Capture the cell that displays the provided text and extract its (x, y) central coordinate. 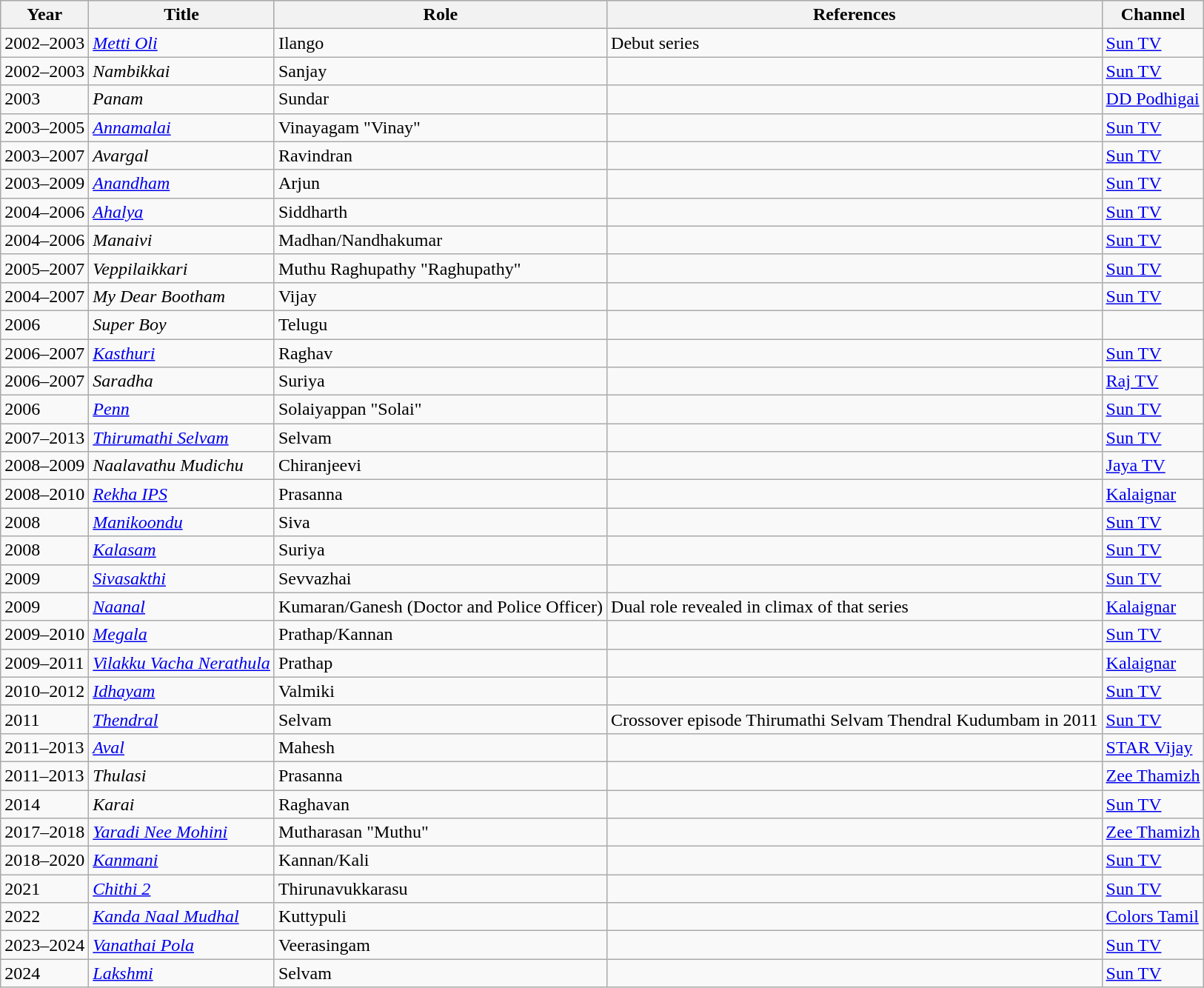
Chiranjeevi (440, 466)
2003–2005 (44, 127)
Telugu (440, 324)
Sivasakthi (182, 578)
Saradha (182, 381)
Debut series (854, 43)
Manaivi (182, 240)
Sundar (440, 99)
Ahalya (182, 212)
2018–2020 (44, 861)
Prathap (440, 663)
Year (44, 15)
Annamalai (182, 127)
Sanjay (440, 71)
Manikoondu (182, 522)
2008–2009 (44, 466)
Nambikkai (182, 71)
Vanathai Pola (182, 945)
Kalasam (182, 550)
Vinayagam "Vinay" (440, 127)
References (854, 15)
Anandham (182, 184)
Megala (182, 635)
Title (182, 15)
Valmiki (440, 691)
2009–2011 (44, 663)
Metti Oli (182, 43)
2003 (44, 99)
Thendral (182, 719)
Kanda Naal Mudhal (182, 917)
Vijay (440, 296)
2014 (44, 804)
Solaiyappan "Solai" (440, 410)
2023–2024 (44, 945)
Thirumathi Selvam (182, 438)
2021 (44, 889)
Crossover episode Thirumathi Selvam Thendral Kudumbam in 2011 (854, 719)
2005–2007 (44, 268)
2017–2018 (44, 832)
Vilakku Vacha Nerathula (182, 663)
Role (440, 15)
Muthu Raghupathy "Raghupathy" (440, 268)
Kanmani (182, 861)
2009–2010 (44, 635)
2003–2009 (44, 184)
Panam (182, 99)
Dual role revealed in climax of that series (854, 607)
Kuttypuli (440, 917)
DD Podhigai (1153, 99)
2007–2013 (44, 438)
Kannan/Kali (440, 861)
Arjun (440, 184)
Naanal (182, 607)
Raghavan (440, 804)
Thulasi (182, 775)
Penn (182, 410)
2024 (44, 973)
Naalavathu Mudichu (182, 466)
STAR Vijay (1153, 747)
Madhan/Nandhakumar (440, 240)
Veppilaikkari (182, 268)
Karai (182, 804)
2008–2010 (44, 494)
Kasthuri (182, 353)
Super Boy (182, 324)
Rekha IPS (182, 494)
Thirunavukkarasu (440, 889)
Lakshmi (182, 973)
2003–2007 (44, 156)
My Dear Bootham (182, 296)
Yaradi Nee Mohini (182, 832)
Mahesh (440, 747)
2010–2012 (44, 691)
Channel (1153, 15)
Raghav (440, 353)
Chithi 2 (182, 889)
Prathap/Kannan (440, 635)
Ilango (440, 43)
Idhayam (182, 691)
Ravindran (440, 156)
Siva (440, 522)
Veerasingam (440, 945)
2022 (44, 917)
Colors Tamil (1153, 917)
Aval (182, 747)
Jaya TV (1153, 466)
Siddharth (440, 212)
Avargal (182, 156)
Sevvazhai (440, 578)
Raj TV (1153, 381)
Kumaran/Ganesh (Doctor and Police Officer) (440, 607)
2004–2007 (44, 296)
Mutharasan "Muthu" (440, 832)
2011 (44, 719)
